Determine the (x, y) coordinate at the center of the cell enclosing the given text.  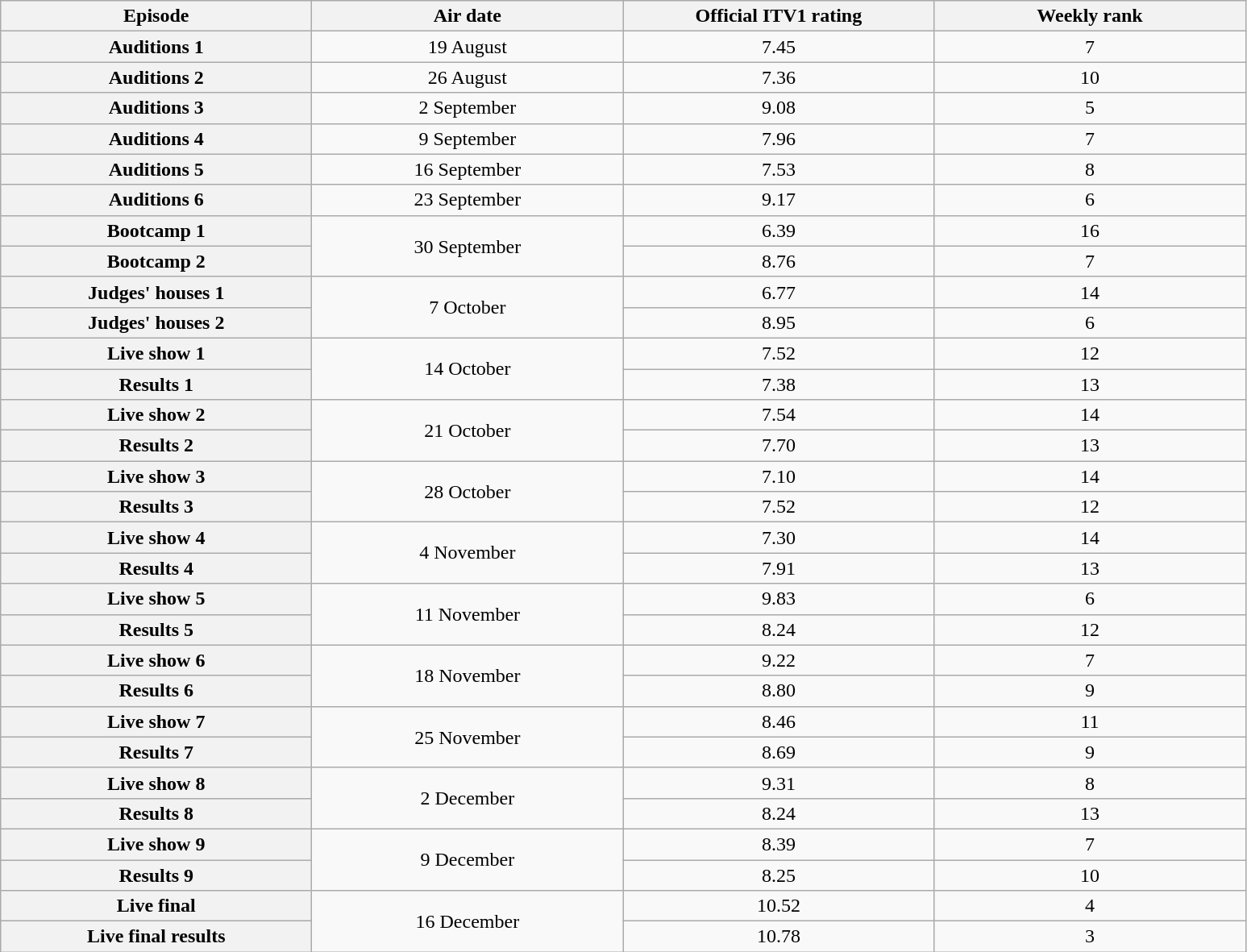
7.38 (779, 385)
10.52 (779, 906)
Live show 2 (156, 415)
18 November (468, 676)
19 August (468, 47)
9.83 (779, 599)
Results 2 (156, 446)
7.36 (779, 77)
2 December (468, 798)
23 September (468, 200)
16 December (468, 921)
26 August (468, 77)
25 November (468, 737)
Live show 9 (156, 844)
4 November (468, 553)
Auditions 6 (156, 200)
Judges' houses 1 (156, 292)
Live show 5 (156, 599)
Live show 4 (156, 538)
Live show 8 (156, 783)
8.39 (779, 844)
7.96 (779, 139)
Results 1 (156, 385)
14 October (468, 368)
28 October (468, 492)
Live show 6 (156, 660)
9 September (468, 139)
6.77 (779, 292)
Bootcamp 1 (156, 231)
3 (1090, 937)
Episode (156, 16)
Results 5 (156, 630)
7.45 (779, 47)
8.69 (779, 752)
Judges' houses 2 (156, 322)
8.95 (779, 322)
5 (1090, 108)
Weekly rank (1090, 16)
7.10 (779, 476)
Live show 3 (156, 476)
9.22 (779, 660)
Results 9 (156, 875)
Auditions 5 (156, 169)
Results 6 (156, 691)
7.91 (779, 568)
Live show 7 (156, 721)
Live final results (156, 937)
Results 3 (156, 507)
11 (1090, 721)
Auditions 3 (156, 108)
Auditions 2 (156, 77)
Live show 1 (156, 353)
16 September (468, 169)
2 September (468, 108)
11 November (468, 614)
Results 7 (156, 752)
Live final (156, 906)
Results 4 (156, 568)
Auditions 1 (156, 47)
16 (1090, 231)
7.54 (779, 415)
7.53 (779, 169)
8.25 (779, 875)
Air date (468, 16)
4 (1090, 906)
8.46 (779, 721)
Bootcamp 2 (156, 261)
6.39 (779, 231)
9.31 (779, 783)
7 October (468, 307)
8.80 (779, 691)
8.76 (779, 261)
Results 8 (156, 813)
Auditions 4 (156, 139)
21 October (468, 430)
Official ITV1 rating (779, 16)
9 December (468, 859)
7.70 (779, 446)
10.78 (779, 937)
9.08 (779, 108)
30 September (468, 246)
7.30 (779, 538)
9.17 (779, 200)
